For the text-containing cell, return its midpoint in [x, y] coordinate format. 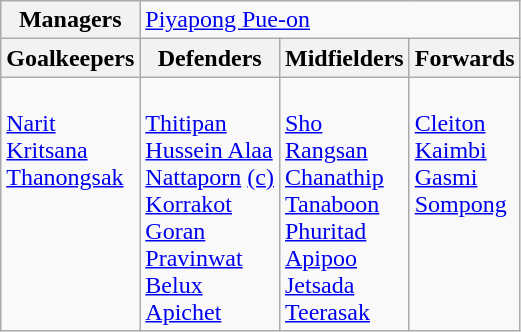
Narit Kritsana Thanongsak [70, 204]
Midfielders [344, 58]
Forwards [464, 58]
Piyapong Pue-on [330, 20]
Goalkeepers [70, 58]
Sho Rangsan Chanathip Tanaboon Phuritad Apipoo Jetsada Teerasak [344, 204]
Cleiton Kaimbi Gasmi Sompong [464, 204]
Defenders [210, 58]
Managers [70, 20]
Thitipan Hussein Alaa Nattaporn (c) Korrakot Goran Pravinwat Belux Apichet [210, 204]
